For the text-containing cell, return its midpoint in (X, Y) coordinate format. 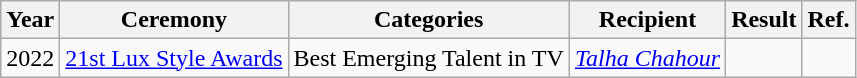
Talha Chahour (647, 58)
Recipient (647, 20)
Ceremony (174, 20)
21st Lux Style Awards (174, 58)
2022 (30, 58)
Result (764, 20)
Ref. (828, 20)
Best Emerging Talent in TV (428, 58)
Year (30, 20)
Categories (428, 20)
